Extract the (X, Y) coordinate from the center of the cell holding the provided text.  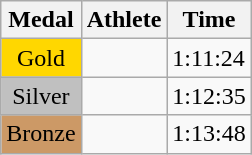
Gold (41, 58)
1:12:35 (209, 96)
Time (209, 20)
Medal (41, 20)
1:13:48 (209, 134)
Silver (41, 96)
Bronze (41, 134)
Athlete (124, 20)
1:11:24 (209, 58)
